Provide the [x, y] coordinate of the cell's center where the given text is located.  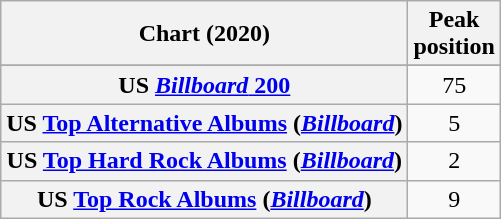
5 [454, 123]
75 [454, 85]
Peakposition [454, 34]
US Top Rock Albums (Billboard) [204, 199]
US Top Alternative Albums (Billboard) [204, 123]
2 [454, 161]
9 [454, 199]
Chart (2020) [204, 34]
US Top Hard Rock Albums (Billboard) [204, 161]
US Billboard 200 [204, 85]
